Find where the given text appears and provide that cell's center as [X, Y] coordinate. 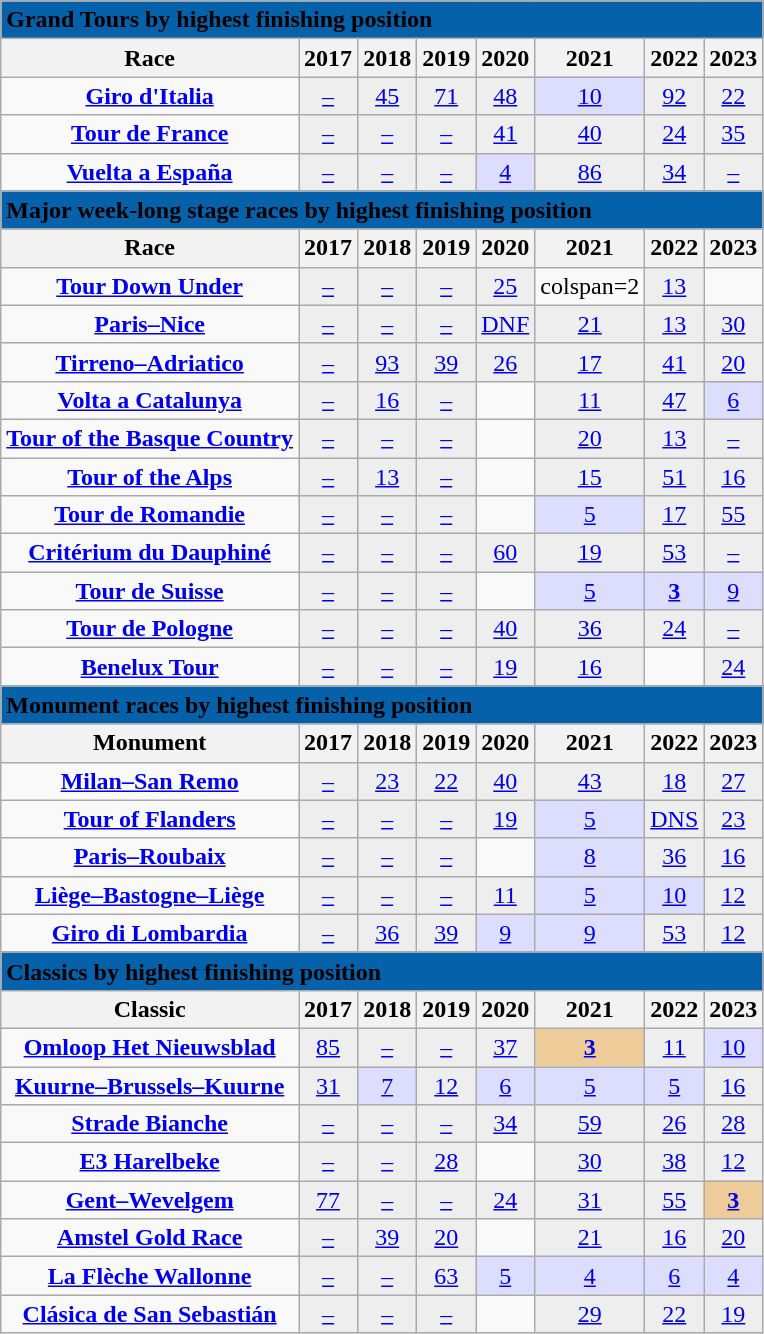
Tour de Suisse [150, 591]
Milan–San Remo [150, 781]
Monument races by highest finishing position [382, 705]
77 [328, 1200]
Tour de France [150, 134]
Major week-long stage races by highest finishing position [382, 210]
8 [590, 857]
Tour de Pologne [150, 629]
Liège–Bastogne–Liège [150, 895]
Paris–Roubaix [150, 857]
48 [506, 96]
51 [674, 477]
La Flèche Wallonne [150, 1276]
Tour of the Basque Country [150, 438]
Volta a Catalunya [150, 400]
Monument [150, 743]
86 [590, 172]
7 [388, 1085]
DNF [506, 324]
43 [590, 781]
47 [674, 400]
27 [734, 781]
Clásica de San Sebastián [150, 1314]
38 [674, 1162]
71 [446, 96]
Omloop Het Nieuwsblad [150, 1047]
Classic [150, 1009]
Strade Bianche [150, 1124]
93 [388, 362]
DNS [674, 819]
35 [734, 134]
Tour de Romandie [150, 515]
Giro d'Italia [150, 96]
29 [590, 1314]
18 [674, 781]
59 [590, 1124]
Benelux Tour [150, 667]
25 [506, 286]
Classics by highest finishing position [382, 971]
Amstel Gold Race [150, 1238]
60 [506, 553]
Gent–Wevelgem [150, 1200]
45 [388, 96]
92 [674, 96]
Giro di Lombardia [150, 933]
85 [328, 1047]
Kuurne–Brussels–Kuurne [150, 1085]
Paris–Nice [150, 324]
63 [446, 1276]
Tour of Flanders [150, 819]
Tour Down Under [150, 286]
Critérium du Dauphiné [150, 553]
Tour of the Alps [150, 477]
15 [590, 477]
Vuelta a España [150, 172]
E3 Harelbeke [150, 1162]
Tirreno–Adriatico [150, 362]
37 [506, 1047]
colspan=2 [590, 286]
Grand Tours by highest finishing position [382, 20]
